Find where the given text appears and provide that cell's center as [X, Y] coordinate. 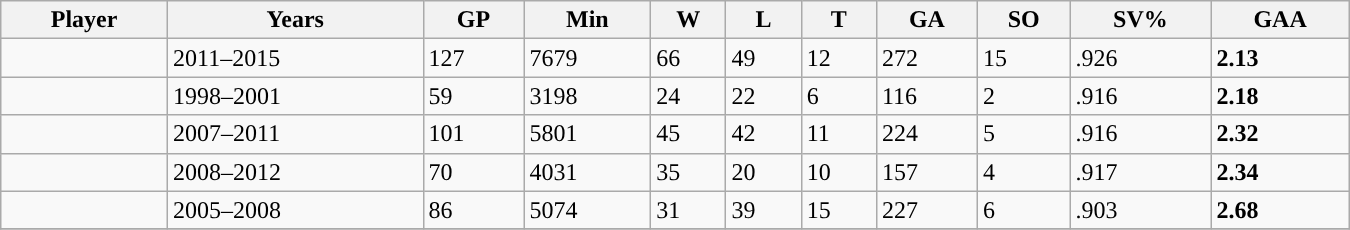
GP [474, 20]
45 [688, 134]
20 [764, 172]
101 [474, 134]
.903 [1140, 210]
Years [295, 20]
70 [474, 172]
T [838, 20]
127 [474, 58]
3198 [588, 96]
SV% [1140, 20]
7679 [588, 58]
2008–2012 [295, 172]
35 [688, 172]
1998–2001 [295, 96]
4031 [588, 172]
2.13 [1280, 58]
2 [1023, 96]
5 [1023, 134]
GA [926, 20]
2.34 [1280, 172]
227 [926, 210]
2005–2008 [295, 210]
4 [1023, 172]
224 [926, 134]
2.68 [1280, 210]
12 [838, 58]
66 [688, 58]
5074 [588, 210]
.926 [1140, 58]
10 [838, 172]
31 [688, 210]
42 [764, 134]
L [764, 20]
Min [588, 20]
272 [926, 58]
.917 [1140, 172]
W [688, 20]
2.32 [1280, 134]
59 [474, 96]
49 [764, 58]
2011–2015 [295, 58]
Player [84, 20]
5801 [588, 134]
GAA [1280, 20]
2007–2011 [295, 134]
86 [474, 210]
SO [1023, 20]
116 [926, 96]
39 [764, 210]
24 [688, 96]
11 [838, 134]
22 [764, 96]
157 [926, 172]
2.18 [1280, 96]
